Return (x, y) of the center of cell containing provided text 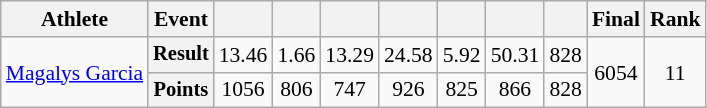
1056 (244, 90)
Magalys Garcia (74, 72)
11 (676, 72)
13.29 (350, 55)
Athlete (74, 19)
Rank (676, 19)
6054 (616, 72)
Result (181, 55)
13.46 (244, 55)
24.58 (408, 55)
Points (181, 90)
806 (296, 90)
1.66 (296, 55)
825 (462, 90)
Final (616, 19)
50.31 (516, 55)
747 (350, 90)
866 (516, 90)
Event (181, 19)
5.92 (462, 55)
926 (408, 90)
